Extract the (x, y) coordinate from the center of the cell holding the provided text.  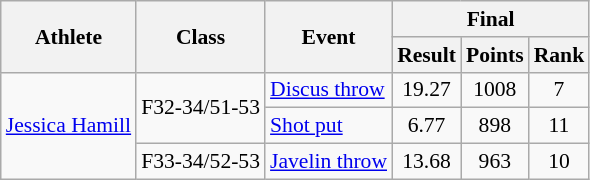
10 (560, 162)
Class (200, 36)
Result (426, 55)
6.77 (426, 126)
Final (490, 19)
Javelin throw (328, 162)
F32-34/51-53 (200, 108)
Points (495, 55)
Event (328, 36)
F33-34/52-53 (200, 162)
Rank (560, 55)
Athlete (68, 36)
1008 (495, 90)
11 (560, 126)
Jessica Hamill (68, 126)
Discus throw (328, 90)
7 (560, 90)
13.68 (426, 162)
Shot put (328, 126)
963 (495, 162)
898 (495, 126)
19.27 (426, 90)
